Scan for the cell matching the given text and deliver its (x, y) coordinate at center. 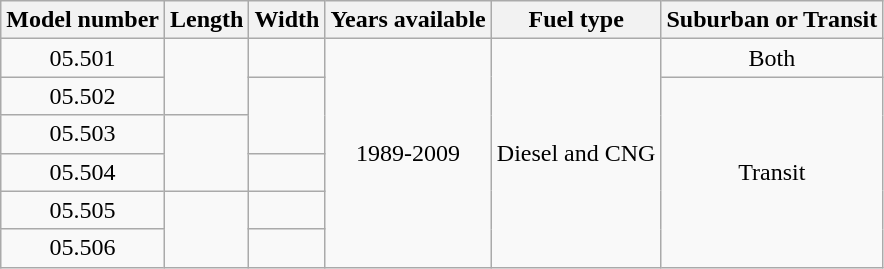
05.501 (83, 58)
Suburban or Transit (772, 20)
Model number (83, 20)
Diesel and CNG (576, 153)
05.503 (83, 134)
Length (206, 20)
Fuel type (576, 20)
Transit (772, 172)
05.505 (83, 210)
1989-2009 (408, 153)
Width (287, 20)
Years available (408, 20)
05.504 (83, 172)
05.506 (83, 248)
05.502 (83, 96)
Both (772, 58)
